Capture the cell that displays the provided text and extract its (x, y) central coordinate. 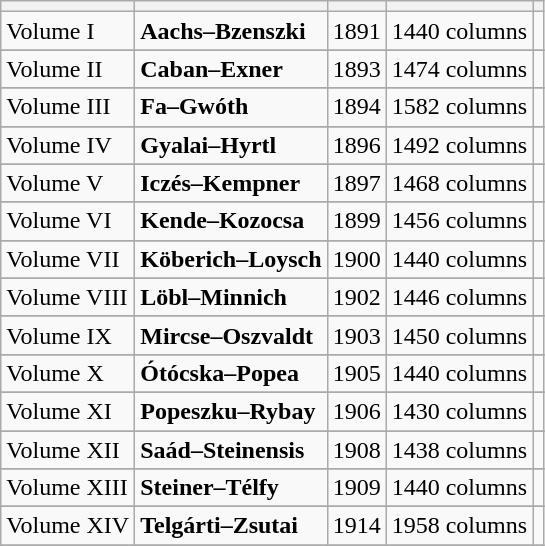
Volume III (68, 107)
Gyalai–Hyrtl (231, 145)
1456 columns (459, 221)
1474 columns (459, 69)
Telgárti–Zsutai (231, 526)
1897 (356, 183)
1582 columns (459, 107)
1914 (356, 526)
Volume V (68, 183)
Volume VIII (68, 297)
1893 (356, 69)
Ótócska–Popea (231, 373)
Mircse–Oszvaldt (231, 335)
Caban–Exner (231, 69)
1903 (356, 335)
1450 columns (459, 335)
Popeszku–Rybay (231, 411)
1891 (356, 31)
1905 (356, 373)
1908 (356, 449)
Volume IX (68, 335)
1896 (356, 145)
1906 (356, 411)
1438 columns (459, 449)
1492 columns (459, 145)
Volume I (68, 31)
1468 columns (459, 183)
Volume VII (68, 259)
Volume XIV (68, 526)
Volume VI (68, 221)
Steiner–Télfy (231, 488)
Löbl–Minnich (231, 297)
1894 (356, 107)
1430 columns (459, 411)
Volume XII (68, 449)
1909 (356, 488)
1902 (356, 297)
Aachs–Bzenszki (231, 31)
1899 (356, 221)
Volume X (68, 373)
Kende–Kozocsa (231, 221)
Fa–Gwóth (231, 107)
1958 columns (459, 526)
Volume IV (68, 145)
1900 (356, 259)
Saád–Steinensis (231, 449)
Volume XIII (68, 488)
Iczés–Kempner (231, 183)
Volume XI (68, 411)
1446 columns (459, 297)
Volume II (68, 69)
Köberich–Loysch (231, 259)
